Search for the cell housing the specified text and yield its [X, Y] center coordinate. 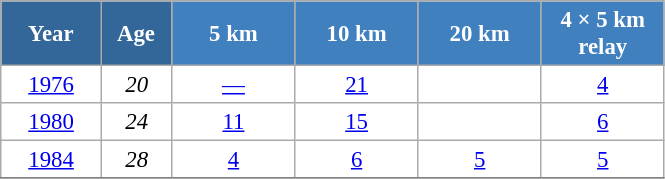
21 [356, 85]
1980 [52, 122]
11 [234, 122]
4 × 5 km relay [602, 34]
28 [136, 160]
15 [356, 122]
1984 [52, 160]
20 km [480, 34]
24 [136, 122]
Year [52, 34]
20 [136, 85]
10 km [356, 34]
Age [136, 34]
1976 [52, 85]
5 km [234, 34]
— [234, 85]
